Capture the cell that displays the provided text and extract its [x, y] central coordinate. 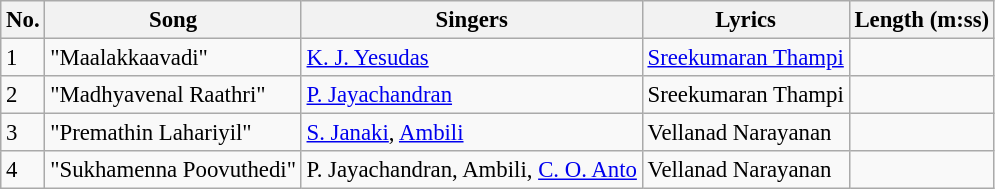
P. Jayachandran, Ambili, C. O. Anto [472, 170]
K. J. Yesudas [472, 58]
"Sukhamenna Poovuthedi" [173, 170]
2 [23, 95]
Length (m:ss) [922, 20]
3 [23, 133]
No. [23, 20]
Singers [472, 20]
"Madhyavenal Raathri" [173, 95]
Song [173, 20]
P. Jayachandran [472, 95]
"Maalakkaavadi" [173, 58]
S. Janaki, Ambili [472, 133]
"Premathin Lahariyil" [173, 133]
Lyrics [746, 20]
4 [23, 170]
1 [23, 58]
